Scan for the cell matching the given text and deliver its [X, Y] coordinate at center. 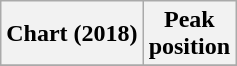
Chart (2018) [72, 34]
Peakposition [189, 34]
